Pinpoint the cell where the given text exists, returning its [X, Y] midpoint coordinate. 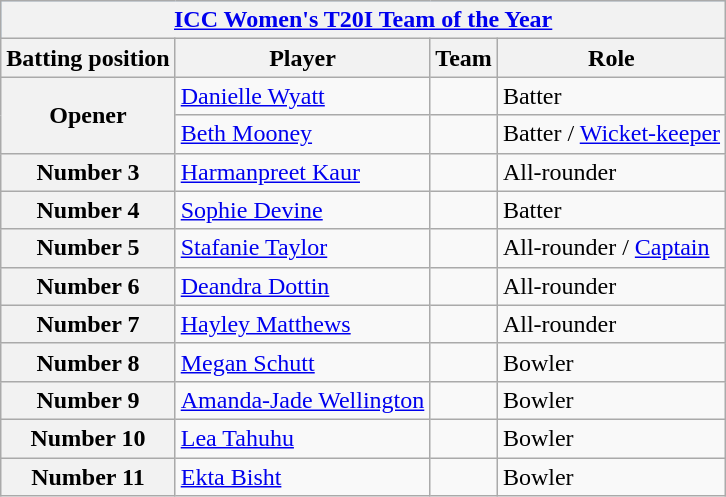
All-rounder / Captain [611, 248]
Megan Schutt [302, 362]
Harmanpreet Kaur [302, 172]
Number 6 [88, 286]
Number 7 [88, 324]
Player [302, 58]
Number 9 [88, 400]
Team [464, 58]
Stafanie Taylor [302, 248]
Number 3 [88, 172]
Number 11 [88, 477]
Ekta Bisht [302, 477]
Batting position [88, 58]
Number 5 [88, 248]
Hayley Matthews [302, 324]
Batter / Wicket-keeper [611, 134]
Beth Mooney [302, 134]
Danielle Wyatt [302, 96]
Lea Tahuhu [302, 438]
Sophie Devine [302, 210]
Deandra Dottin [302, 286]
ICC Women's T20I Team of the Year [364, 20]
Amanda-Jade Wellington [302, 400]
Opener [88, 115]
Role [611, 58]
Number 10 [88, 438]
Number 8 [88, 362]
Number 4 [88, 210]
